From the cell containing the given text, extract its center point as (x, y) coordinate. 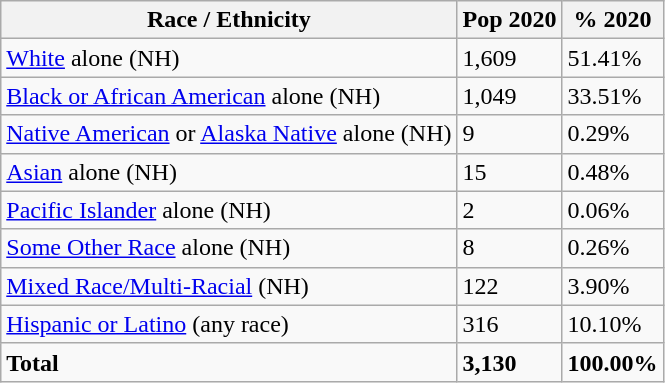
0.06% (612, 210)
122 (510, 286)
White alone (NH) (229, 58)
Native American or Alaska Native alone (NH) (229, 134)
Mixed Race/Multi-Racial (NH) (229, 286)
Race / Ethnicity (229, 20)
9 (510, 134)
10.10% (612, 324)
Hispanic or Latino (any race) (229, 324)
51.41% (612, 58)
% 2020 (612, 20)
Pop 2020 (510, 20)
33.51% (612, 96)
3.90% (612, 286)
0.26% (612, 248)
Black or African American alone (NH) (229, 96)
1,049 (510, 96)
Pacific Islander alone (NH) (229, 210)
100.00% (612, 362)
Asian alone (NH) (229, 172)
3,130 (510, 362)
316 (510, 324)
15 (510, 172)
Total (229, 362)
0.29% (612, 134)
8 (510, 248)
0.48% (612, 172)
2 (510, 210)
1,609 (510, 58)
Some Other Race alone (NH) (229, 248)
